Scan for the cell matching the given text and deliver its (x, y) coordinate at center. 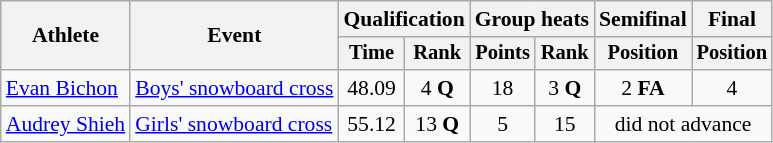
Points (503, 54)
3 Q (564, 88)
5 (503, 124)
15 (564, 124)
4 (732, 88)
Audrey Shieh (66, 124)
13 Q (438, 124)
4 Q (438, 88)
Girls' snowboard cross (234, 124)
did not advance (683, 124)
Time (371, 54)
48.09 (371, 88)
Qualification (404, 19)
Athlete (66, 36)
Boys' snowboard cross (234, 88)
Event (234, 36)
Final (732, 19)
2 FA (643, 88)
Group heats (532, 19)
Semifinal (643, 19)
55.12 (371, 124)
18 (503, 88)
Evan Bichon (66, 88)
